Locate the cell with the specified text and output its (x, y) center coordinate. 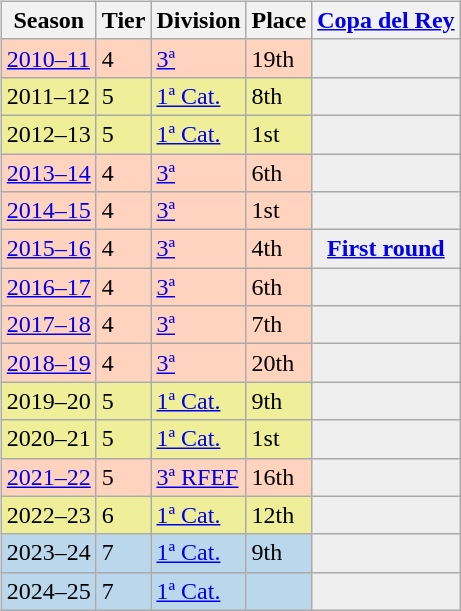
Copa del Rey (386, 20)
16th (279, 477)
2024–25 (48, 591)
6 (124, 515)
2019–20 (48, 401)
3ª RFEF (198, 477)
12th (279, 515)
Place (279, 20)
First round (386, 249)
2021–22 (48, 477)
Season (48, 20)
2013–14 (48, 173)
2018–19 (48, 363)
2010–11 (48, 58)
Division (198, 20)
2017–18 (48, 325)
Tier (124, 20)
2020–21 (48, 439)
2014–15 (48, 211)
2016–17 (48, 287)
2011–12 (48, 96)
2015–16 (48, 249)
2023–24 (48, 553)
2012–13 (48, 134)
7th (279, 325)
2022–23 (48, 515)
8th (279, 96)
20th (279, 363)
19th (279, 58)
4th (279, 249)
